Identify which cell holds the provided text, then report its [x, y] central coordinate. 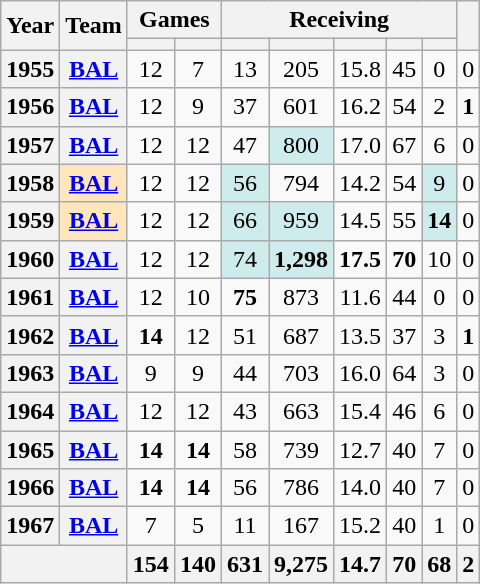
45 [404, 69]
11 [244, 526]
1955 [30, 69]
1964 [30, 411]
14.7 [360, 564]
Games [174, 20]
959 [302, 221]
1961 [30, 297]
67 [404, 145]
Team [94, 26]
Receiving [338, 20]
601 [302, 107]
9,275 [302, 564]
1958 [30, 183]
1960 [30, 259]
14.2 [360, 183]
1963 [30, 373]
13.5 [360, 335]
631 [244, 564]
47 [244, 145]
205 [302, 69]
15.8 [360, 69]
14.0 [360, 488]
46 [404, 411]
1959 [30, 221]
58 [244, 449]
1962 [30, 335]
16.0 [360, 373]
15.4 [360, 411]
5 [198, 526]
16.2 [360, 107]
51 [244, 335]
1,298 [302, 259]
64 [404, 373]
794 [302, 183]
167 [302, 526]
12.7 [360, 449]
1956 [30, 107]
68 [440, 564]
74 [244, 259]
140 [198, 564]
154 [150, 564]
1957 [30, 145]
66 [244, 221]
786 [302, 488]
Year [30, 26]
739 [302, 449]
75 [244, 297]
43 [244, 411]
55 [404, 221]
703 [302, 373]
17.0 [360, 145]
17.5 [360, 259]
873 [302, 297]
663 [302, 411]
687 [302, 335]
14.5 [360, 221]
800 [302, 145]
1967 [30, 526]
15.2 [360, 526]
13 [244, 69]
11.6 [360, 297]
1965 [30, 449]
1966 [30, 488]
